Output the (X, Y) coordinate of the center of the cell containing the given text.  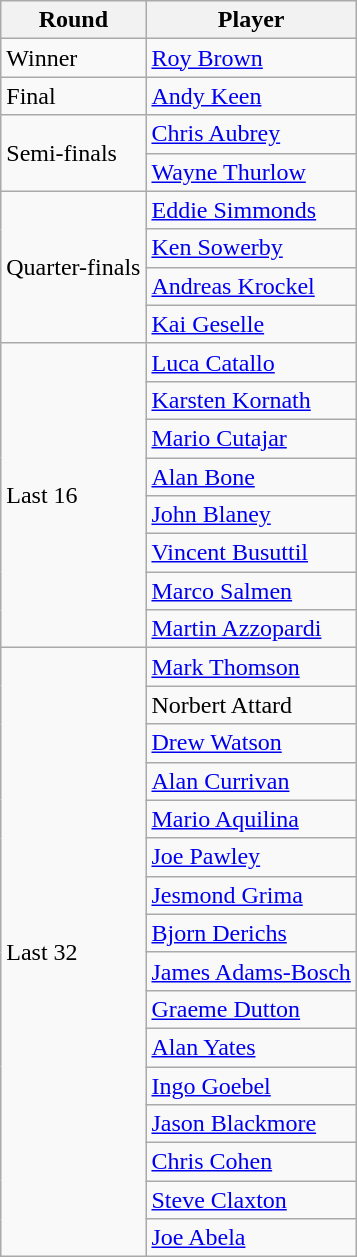
Karsten Kornath (251, 400)
Luca Catallo (251, 362)
Joe Abela (251, 1238)
Andreas Krockel (251, 286)
Mario Aquilina (251, 819)
Mario Cutajar (251, 438)
Mark Thomson (251, 667)
Graeme Dutton (251, 1009)
Chris Aubrey (251, 134)
Kai Geselle (251, 324)
Ingo Goebel (251, 1085)
Final (74, 96)
John Blaney (251, 515)
Martin Azzopardi (251, 629)
Jesmond Grima (251, 895)
Roy Brown (251, 58)
Quarter-finals (74, 267)
Joe Pawley (251, 857)
Drew Watson (251, 743)
James Adams-Bosch (251, 971)
Player (251, 20)
Ken Sowerby (251, 248)
Steve Claxton (251, 1200)
Marco Salmen (251, 591)
Alan Yates (251, 1047)
Chris Cohen (251, 1162)
Winner (74, 58)
Bjorn Derichs (251, 933)
Round (74, 20)
Andy Keen (251, 96)
Wayne Thurlow (251, 172)
Last 32 (74, 952)
Last 16 (74, 495)
Norbert Attard (251, 705)
Jason Blackmore (251, 1124)
Alan Bone (251, 477)
Semi-finals (74, 153)
Vincent Busuttil (251, 553)
Eddie Simmonds (251, 210)
Alan Currivan (251, 781)
